Detect which cell encompasses the target text, then output its [X, Y] center coordinate. 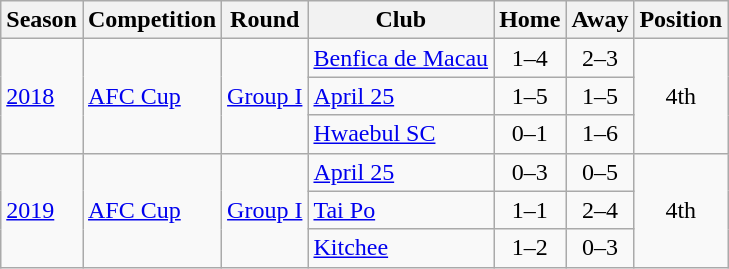
0–5 [600, 172]
Round [265, 20]
1–2 [530, 248]
Hwaebul SC [401, 134]
Home [530, 20]
Benfica de Macau [401, 58]
2018 [42, 96]
2–3 [600, 58]
Position [681, 20]
Away [600, 20]
0–1 [530, 134]
Kitchee [401, 248]
1–1 [530, 210]
Season [42, 20]
2–4 [600, 210]
Tai Po [401, 210]
Competition [152, 20]
Club [401, 20]
1–6 [600, 134]
2019 [42, 210]
1–4 [530, 58]
